For the text-containing cell, return its midpoint in [x, y] coordinate format. 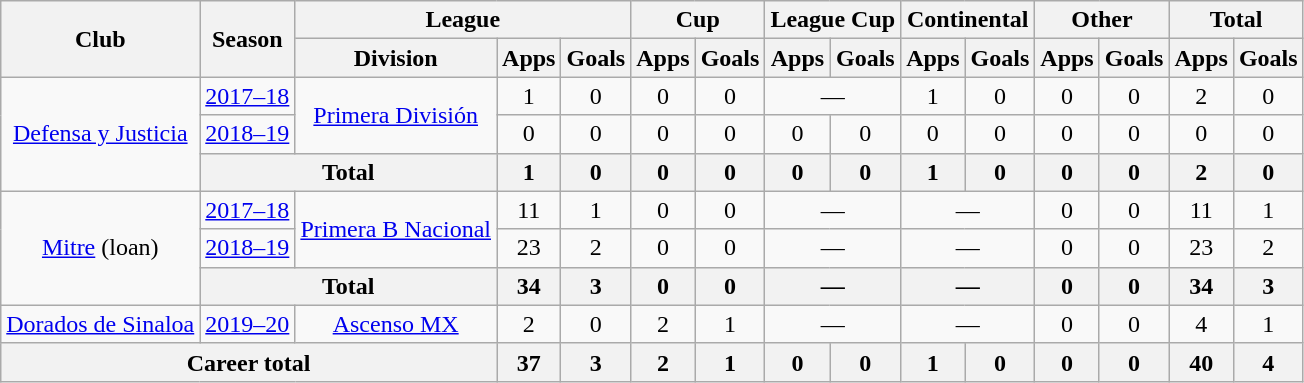
37 [529, 362]
League Cup [833, 20]
Club [100, 39]
Season [248, 39]
Primera División [396, 115]
Cup [698, 20]
2019–20 [248, 324]
Ascenso MX [396, 324]
League [463, 20]
Continental [968, 20]
40 [1201, 362]
Dorados de Sinaloa [100, 324]
Career total [249, 362]
Other [1102, 20]
Defensa y Justicia [100, 134]
Mitre (loan) [100, 248]
Primera B Nacional [396, 229]
Division [396, 58]
